For the text-containing cell, return its midpoint in (X, Y) coordinate format. 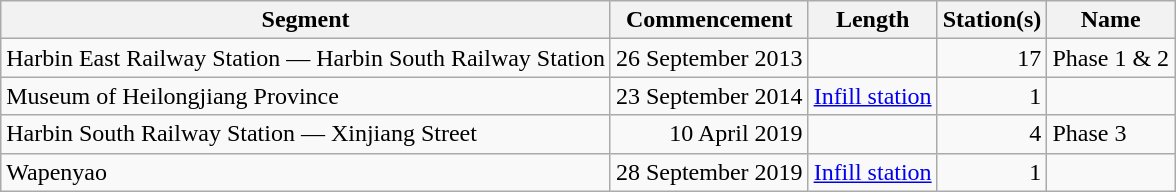
4 (992, 134)
Station(s) (992, 20)
23 September 2014 (709, 96)
26 September 2013 (709, 58)
Harbin East Railway Station — Harbin South Railway Station (306, 58)
28 September 2019 (709, 172)
Name (1111, 20)
Phase 3 (1111, 134)
Harbin South Railway Station — Xinjiang Street (306, 134)
Museum of Heilongjiang Province (306, 96)
Wapenyao (306, 172)
17 (992, 58)
Commencement (709, 20)
Length (872, 20)
10 April 2019 (709, 134)
Phase 1 & 2 (1111, 58)
Segment (306, 20)
